Determine the [x, y] coordinate at the center of the cell enclosing the given text.  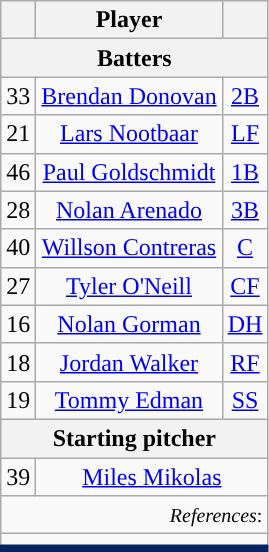
1B [245, 172]
Brendan Donovan [129, 96]
28 [18, 210]
21 [18, 134]
Willson Contreras [129, 248]
18 [18, 362]
CF [245, 286]
References: [134, 515]
Jordan Walker [129, 362]
Miles Mikolas [152, 477]
C [245, 248]
19 [18, 400]
DH [245, 324]
33 [18, 96]
39 [18, 477]
SS [245, 400]
3B [245, 210]
16 [18, 324]
Tommy Edman [129, 400]
Paul Goldschmidt [129, 172]
40 [18, 248]
LF [245, 134]
Tyler O'Neill [129, 286]
27 [18, 286]
46 [18, 172]
Starting pitcher [134, 438]
Player [129, 20]
Batters [134, 58]
2B [245, 96]
Nolan Gorman [129, 324]
Lars Nootbaar [129, 134]
RF [245, 362]
Nolan Arenado [129, 210]
